From the cell containing the given text, extract its center point as [x, y] coordinate. 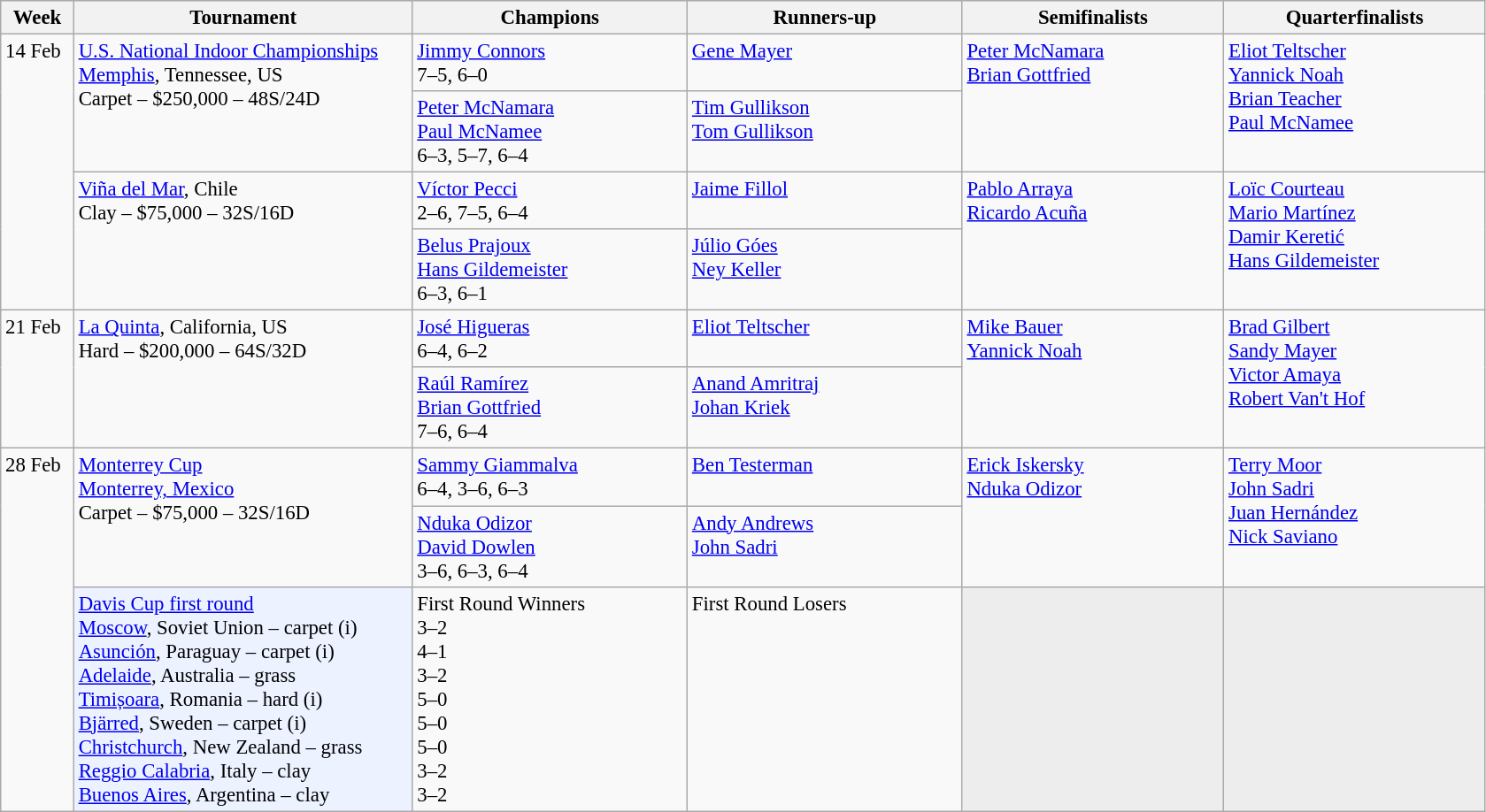
Jimmy Connors 7–5, 6–0 [551, 64]
José Higueras 6–4, 6–2 [551, 340]
Mike Bauer Yannick Noah [1093, 379]
Viña del Mar, Chile Clay – $75,000 – 32S/16D [243, 241]
Runners-up [825, 18]
Peter McNamara Brian Gottfried [1093, 103]
Loïc Courteau Mario Martínez Damir Keretić Hans Gildemeister [1355, 241]
Tim Gullikson Tom Gullikson [825, 132]
Monterrey Cup Monterrey, Mexico Carpet – $75,000 – 32S/16D [243, 517]
21 Feb [37, 379]
Belus Prajoux Hans Gildemeister 6–3, 6–1 [551, 270]
Champions [551, 18]
Ben Testerman [825, 478]
Tournament [243, 18]
Terry Moor John Sadri Juan Hernández Nick Saviano [1355, 517]
Brad Gilbert Sandy Mayer Victor Amaya Robert Van't Hof [1355, 379]
14 Feb [37, 172]
Peter McNamara Paul McNamee 6–3, 5–7, 6–4 [551, 132]
Pablo Arraya Ricardo Acuña [1093, 241]
Júlio Góes Ney Keller [825, 270]
First Round Losers [825, 699]
Erick Iskersky Nduka Odizor [1093, 517]
Víctor Pecci 2–6, 7–5, 6–4 [551, 202]
La Quinta, California, US Hard – $200,000 – 64S/32D [243, 379]
First Round Winners 3–2 4–1 3–2 5–0 5–0 5–0 3–2 3–2 [551, 699]
Eliot Teltscher [825, 340]
Raúl Ramírez Brian Gottfried 7–6, 6–4 [551, 409]
U.S. National Indoor Championships Memphis, Tennessee, US Carpet – $250,000 – 48S/24D [243, 103]
Anand Amritraj Johan Kriek [825, 409]
Andy Andrews John Sadri [825, 547]
Eliot Teltscher Yannick Noah Brian Teacher Paul McNamee [1355, 103]
Nduka Odizor David Dowlen 3–6, 6–3, 6–4 [551, 547]
28 Feb [37, 630]
Gene Mayer [825, 64]
Week [37, 18]
Sammy Giammalva 6–4, 3–6, 6–3 [551, 478]
Jaime Fillol [825, 202]
Semifinalists [1093, 18]
Quarterfinalists [1355, 18]
